Determine the (x, y) coordinate at the center of the cell enclosing the given text.  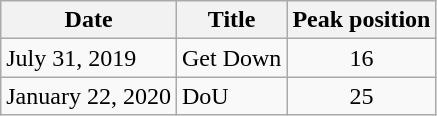
16 (362, 58)
January 22, 2020 (89, 96)
Peak position (362, 20)
25 (362, 96)
July 31, 2019 (89, 58)
Title (231, 20)
Get Down (231, 58)
DoU (231, 96)
Date (89, 20)
